Identify which cell holds the provided text, then report its (x, y) central coordinate. 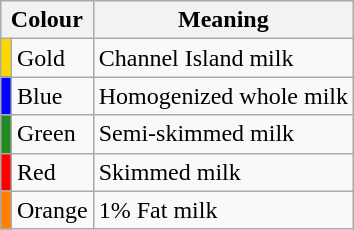
Channel Island milk (223, 58)
Semi-skimmed milk (223, 134)
Gold (53, 58)
Orange (53, 210)
Homogenized whole milk (223, 96)
Red (53, 172)
Colour (46, 20)
Skimmed milk (223, 172)
1% Fat milk (223, 210)
Green (53, 134)
Meaning (223, 20)
Blue (53, 96)
